Search for the cell housing the specified text and yield its [x, y] center coordinate. 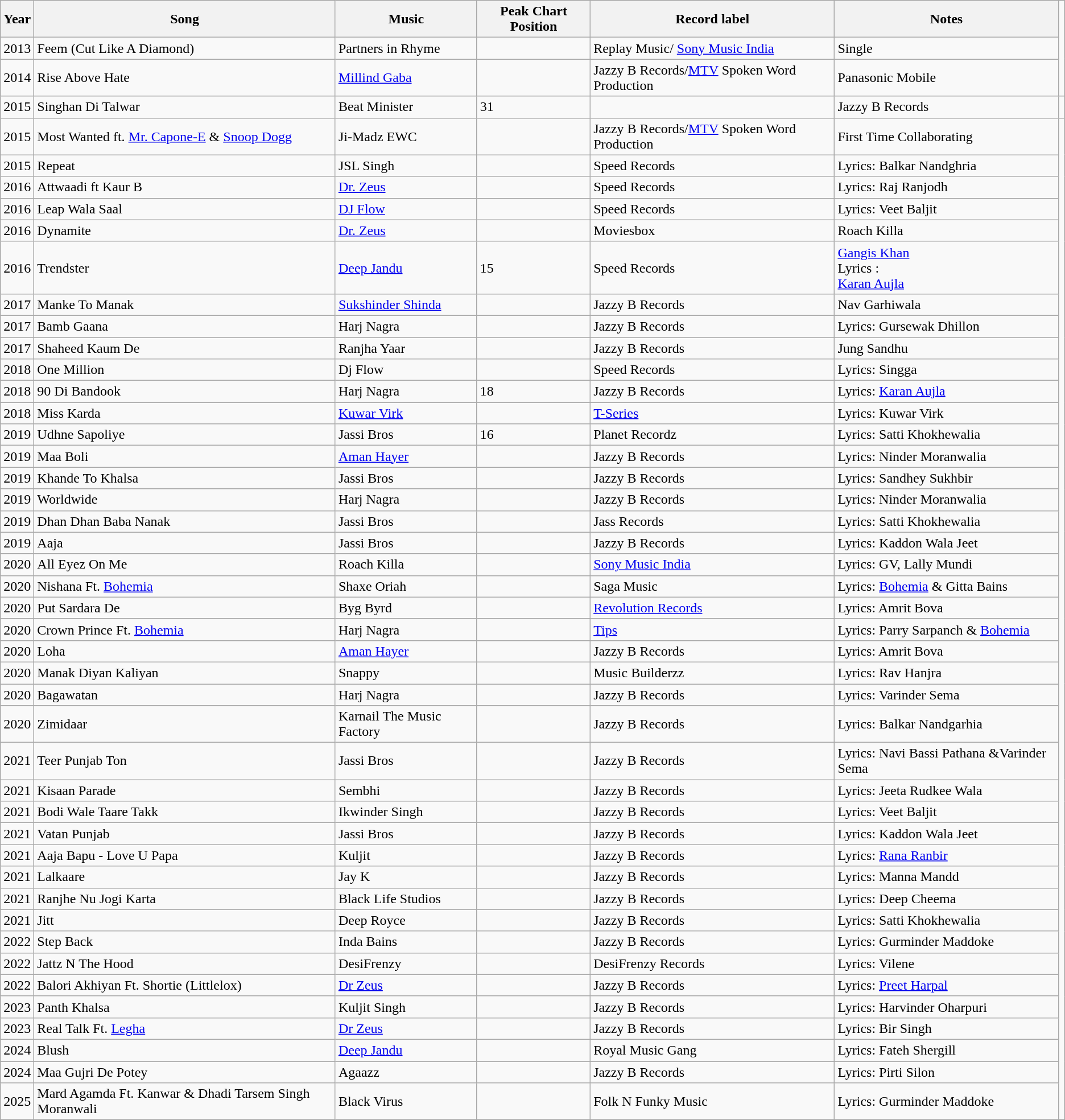
Khande To Khalsa [185, 478]
Aaja [185, 543]
Lyrics: Vilene [947, 963]
All Eyez On Me [185, 565]
Agaazz [406, 1072]
Lyrics: Raj Ranjodh [947, 187]
Kuljit Singh [406, 1007]
Jung Sandhu [947, 348]
Lalkaare [185, 877]
Dj Flow [406, 370]
Lyrics: Sandhey Sukhbir [947, 478]
Zimidaar [185, 724]
Nav Garhiwala [947, 304]
Revolution Records [712, 608]
Karnail The Music Factory [406, 724]
Attwaadi ft Kaur B [185, 187]
Lyrics: Fateh Shergill [947, 1050]
Replay Music/ Sony Music India [712, 48]
90 Di Bandook [185, 392]
Put Sardara De [185, 608]
Lyrics: Manna Mandd [947, 877]
T-Series [712, 413]
Lyrics: Karan Aujla [947, 392]
Song [185, 19]
Black Life Studios [406, 899]
First Time Collaborating [947, 137]
Single [947, 48]
Nishana Ft. Bohemia [185, 586]
Dynamite [185, 230]
Panasonic Mobile [947, 77]
Sukshinder Shinda [406, 304]
Leap Wala Saal [185, 209]
Lyrics: Singga [947, 370]
Balori Akhiyan Ft. Shortie (Littlelox) [185, 985]
Deep Royce [406, 920]
Lyrics: Rana Ranbir [947, 855]
Ranjha Yaar [406, 348]
Lyrics: Kuwar Virk [947, 413]
Royal Music Gang [712, 1050]
DesiFrenzy [406, 963]
Ikwinder Singh [406, 812]
Sembhi [406, 790]
Maa Gujri De Potey [185, 1072]
Jattz N The Hood [185, 963]
2014 [17, 77]
Shaxe Oriah [406, 586]
15 [534, 267]
Inda Bains [406, 942]
DJ Flow [406, 209]
Kisaan Parade [185, 790]
Manak Diyan Kaliyan [185, 673]
Sony Music India [712, 565]
Rise Above Hate [185, 77]
Moviesbox [712, 230]
Black Virus [406, 1102]
Vatan Punjab [185, 834]
Gangis KhanLyrics :Karan Aujla [947, 267]
Udhne Sapoliye [185, 435]
Repeat [185, 166]
Crown Prince Ft. Bohemia [185, 629]
Lyrics: Balkar Nandgarhia [947, 724]
Lyrics: Varinder Sema [947, 695]
Lyrics: Harvinder Oharpuri [947, 1007]
Snappy [406, 673]
Real Talk Ft. Legha [185, 1028]
16 [534, 435]
Partners in Rhyme [406, 48]
Notes [947, 19]
Lyrics: GV, Lally Mundi [947, 565]
Byg Byrd [406, 608]
Loha [185, 651]
Lyrics: Preet Harpal [947, 985]
Jitt [185, 920]
Lyrics: Bohemia & Gitta Bains [947, 586]
2013 [17, 48]
Lyrics: Bir Singh [947, 1028]
Kuwar Virk [406, 413]
2025 [17, 1102]
Step Back [185, 942]
Lyrics: Parry Sarpanch & Bohemia [947, 629]
Maa Boli [185, 456]
Planet Recordz [712, 435]
Blush [185, 1050]
Lyrics: Rav Hanjra [947, 673]
Feem (Cut Like A Diamond) [185, 48]
Folk N Funky Music [712, 1102]
Jass Records [712, 521]
DesiFrenzy Records [712, 963]
Panth Khalsa [185, 1007]
Bagawatan [185, 695]
Lyrics: Jeeta Rudkee Wala [947, 790]
Lyrics: Balkar Nandghria [947, 166]
Lyrics: Gursewak Dhillon [947, 326]
JSL Singh [406, 166]
Most Wanted ft. Mr. Capone-E & Snoop Dogg [185, 137]
Tips [712, 629]
Teer Punjab Ton [185, 761]
Music Builderzz [712, 673]
Kuljit [406, 855]
Lyrics: Pirti Silon [947, 1072]
Shaheed Kaum De [185, 348]
Worldwide [185, 500]
Trendster [185, 267]
Lyrics: Navi Bassi Pathana &Varinder Sema [947, 761]
18 [534, 392]
Bamb Gaana [185, 326]
Bodi Wale Taare Takk [185, 812]
Aaja Bapu - Love U Papa [185, 855]
Year [17, 19]
Dhan Dhan Baba Nanak [185, 521]
Beat Minister [406, 107]
31 [534, 107]
Ji-Madz EWC [406, 137]
Saga Music [712, 586]
Lyrics: Deep Cheema [947, 899]
Jay K [406, 877]
Mard Agamda Ft. Kanwar & Dhadi Tarsem Singh Moranwali [185, 1102]
Peak Chart Position [534, 19]
Miss Karda [185, 413]
Millind Gaba [406, 77]
Ranjhe Nu Jogi Karta [185, 899]
One Million [185, 370]
Singhan Di Talwar [185, 107]
Manke To Manak [185, 304]
Music [406, 19]
Record label [712, 19]
